Output the (x, y) coordinate of the center of the cell containing the given text.  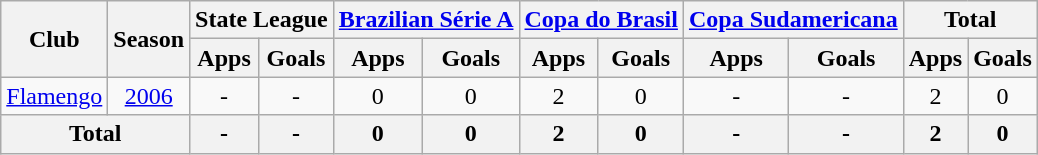
State League (262, 20)
2006 (149, 96)
Season (149, 39)
Copa Sudamericana (793, 20)
Copa do Brasil (601, 20)
Flamengo (54, 96)
Club (54, 39)
Brazilian Série A (426, 20)
